Find where the given text appears and provide that cell's center as (X, Y) coordinate. 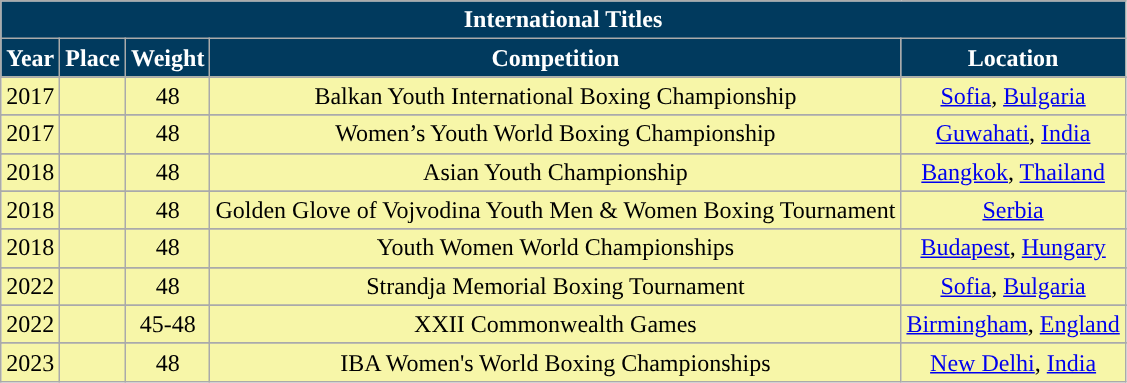
Serbia (1013, 210)
Women’s Youth World Boxing Championship (556, 134)
Youth Women World Championships (556, 248)
45-48 (168, 324)
Weight (168, 58)
Guwahati, India (1013, 134)
Bangkok, Thailand (1013, 172)
Asian Youth Championship (556, 172)
Birmingham, England (1013, 324)
XXII Commonwealth Games (556, 324)
IBA Women's World Boxing Championships (556, 362)
Location (1013, 58)
Strandja Memorial Boxing Tournament (556, 286)
Place (93, 58)
New Delhi, India (1013, 362)
Golden Glove of Vojvodina Youth Men & Women Boxing Tournament (556, 210)
2023 (30, 362)
Year (30, 58)
Budapest, Hungary (1013, 248)
Balkan Youth International Boxing Championship (556, 96)
International Titles (564, 20)
Competition (556, 58)
